Return (X, Y) of the center of cell containing provided text 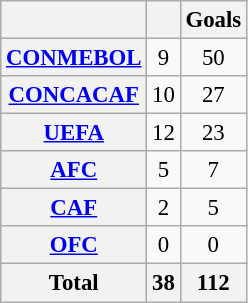
OFC (74, 245)
CONCACAF (74, 95)
CAF (74, 208)
112 (213, 283)
9 (164, 58)
12 (164, 133)
27 (213, 95)
7 (213, 170)
AFC (74, 170)
38 (164, 283)
Goals (213, 20)
2 (164, 208)
UEFA (74, 133)
50 (213, 58)
Total (74, 283)
23 (213, 133)
CONMEBOL (74, 58)
10 (164, 95)
